Identify which cell holds the provided text, then report its [x, y] central coordinate. 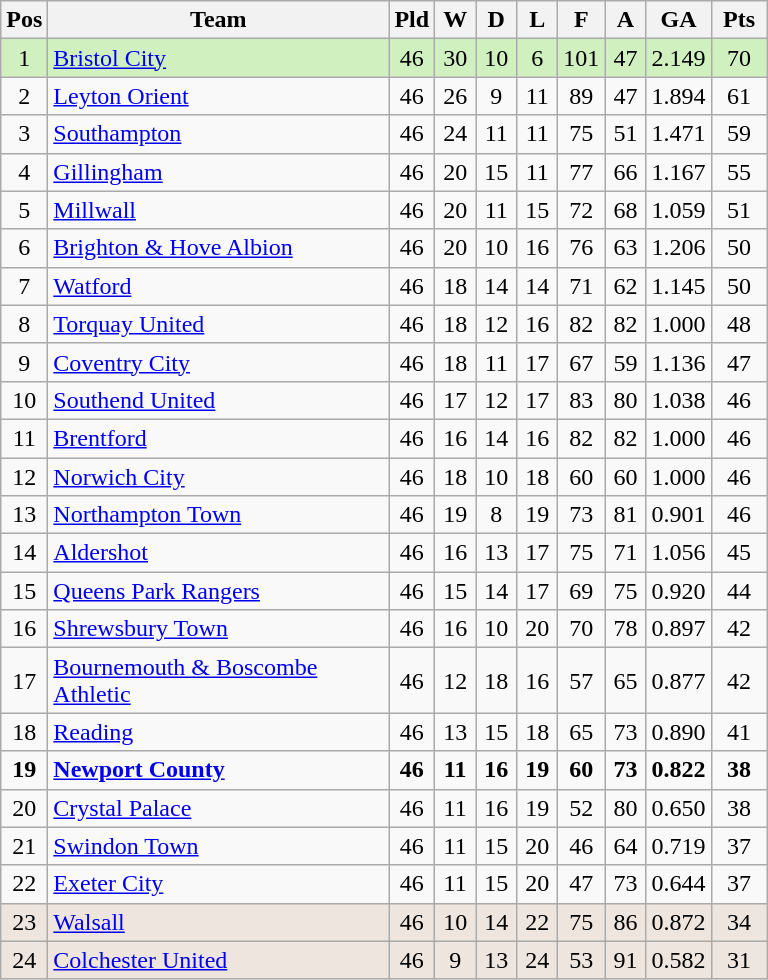
0.644 [678, 884]
Pts [739, 20]
89 [582, 96]
83 [582, 400]
0.920 [678, 591]
53 [582, 960]
Gillingham [218, 172]
1.167 [678, 172]
1.136 [678, 362]
0.822 [678, 770]
W [456, 20]
5 [24, 210]
34 [739, 922]
78 [626, 629]
Colchester United [218, 960]
23 [24, 922]
41 [739, 732]
Coventry City [218, 362]
0.901 [678, 515]
Shrewsbury Town [218, 629]
48 [739, 324]
26 [456, 96]
66 [626, 172]
2 [24, 96]
Bournemouth & Boscombe Athletic [218, 680]
55 [739, 172]
7 [24, 286]
Pos [24, 20]
4 [24, 172]
0.582 [678, 960]
67 [582, 362]
Southampton [218, 134]
0.872 [678, 922]
1.059 [678, 210]
0.890 [678, 732]
61 [739, 96]
64 [626, 846]
2.149 [678, 58]
0.719 [678, 846]
Bristol City [218, 58]
77 [582, 172]
30 [456, 58]
1.145 [678, 286]
Northampton Town [218, 515]
1.056 [678, 553]
Torquay United [218, 324]
76 [582, 248]
1.894 [678, 96]
31 [739, 960]
62 [626, 286]
1.038 [678, 400]
Team [218, 20]
Walsall [218, 922]
GA [678, 20]
Brighton & Hove Albion [218, 248]
A [626, 20]
44 [739, 591]
Swindon Town [218, 846]
Aldershot [218, 553]
21 [24, 846]
1 [24, 58]
Queens Park Rangers [218, 591]
72 [582, 210]
45 [739, 553]
L [538, 20]
Southend United [218, 400]
69 [582, 591]
1.471 [678, 134]
0.877 [678, 680]
Watford [218, 286]
Millwall [218, 210]
Exeter City [218, 884]
63 [626, 248]
81 [626, 515]
0.650 [678, 808]
91 [626, 960]
Newport County [218, 770]
101 [582, 58]
Leyton Orient [218, 96]
Reading [218, 732]
3 [24, 134]
Norwich City [218, 477]
52 [582, 808]
Brentford [218, 438]
1.206 [678, 248]
D [496, 20]
68 [626, 210]
F [582, 20]
0.897 [678, 629]
57 [582, 680]
Pld [412, 20]
Crystal Palace [218, 808]
86 [626, 922]
